Find where the given text appears and provide that cell's center as (x, y) coordinate. 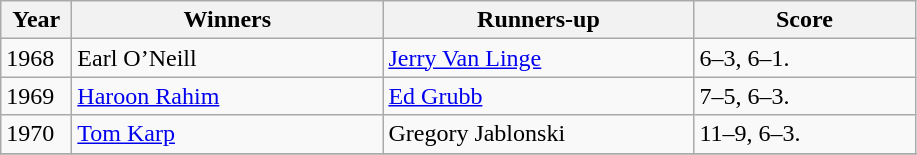
1970 (36, 134)
1969 (36, 96)
1968 (36, 58)
Tom Karp (228, 134)
Ed Grubb (538, 96)
Year (36, 20)
Haroon Rahim (228, 96)
Gregory Jablonski (538, 134)
7–5, 6–3. (804, 96)
Jerry Van Linge (538, 58)
6–3, 6–1. (804, 58)
Score (804, 20)
Runners-up (538, 20)
11–9, 6–3. (804, 134)
Winners (228, 20)
Earl O’Neill (228, 58)
